Return [x, y] of the center of cell containing provided text 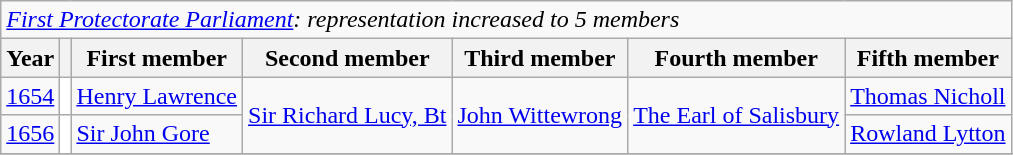
Fourth member [736, 58]
Sir Richard Lucy, Bt [348, 115]
Second member [348, 58]
1654 [30, 96]
1656 [30, 134]
Henry Lawrence [157, 96]
First Protectorate Parliament: representation increased to 5 members [506, 20]
John Wittewrong [540, 115]
Sir John Gore [157, 134]
Fifth member [928, 58]
First member [157, 58]
Thomas Nicholl [928, 96]
Rowland Lytton [928, 134]
Year [30, 58]
Third member [540, 58]
The Earl of Salisbury [736, 115]
